Search for the cell housing the specified text and yield its [x, y] center coordinate. 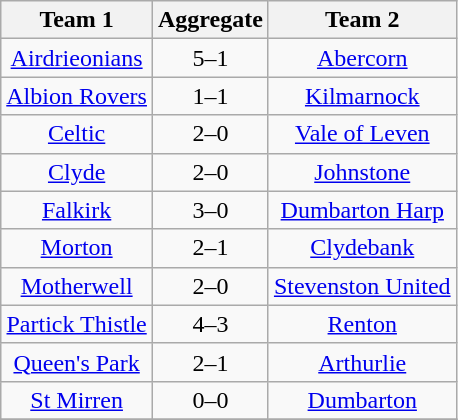
Albion Rovers [77, 96]
Johnstone [362, 172]
Stevenston United [362, 286]
Falkirk [77, 210]
5–1 [210, 58]
Clyde [77, 172]
Celtic [77, 134]
3–0 [210, 210]
0–0 [210, 400]
Kilmarnock [362, 96]
Renton [362, 324]
Team 1 [77, 20]
Partick Thistle [77, 324]
Aggregate [210, 20]
Dumbarton Harp [362, 210]
Clydebank [362, 248]
St Mirren [77, 400]
Abercorn [362, 58]
Morton [77, 248]
Vale of Leven [362, 134]
Arthurlie [362, 362]
4–3 [210, 324]
Dumbarton [362, 400]
Queen's Park [77, 362]
1–1 [210, 96]
Motherwell [77, 286]
Team 2 [362, 20]
Airdrieonians [77, 58]
